Search for the cell housing the specified text and yield its (x, y) center coordinate. 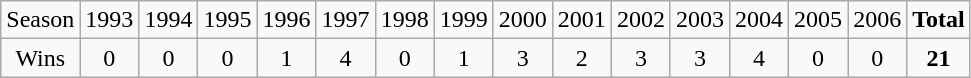
2003 (700, 20)
21 (939, 58)
2001 (582, 20)
2004 (758, 20)
1997 (346, 20)
2006 (878, 20)
Total (939, 20)
1996 (286, 20)
1999 (464, 20)
1998 (404, 20)
1995 (228, 20)
1993 (110, 20)
Wins (40, 58)
1994 (168, 20)
2 (582, 58)
2002 (640, 20)
2005 (818, 20)
2000 (522, 20)
Season (40, 20)
